Capture the cell that displays the provided text and extract its (x, y) central coordinate. 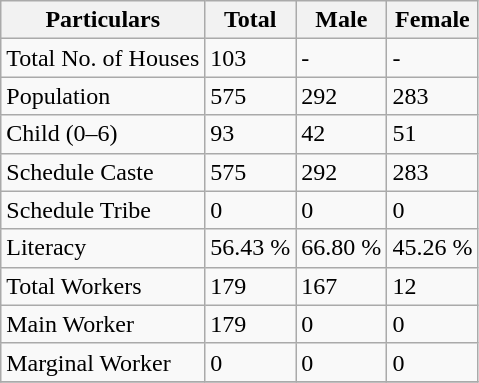
93 (250, 134)
Child (0–6) (103, 134)
Population (103, 96)
45.26 % (432, 248)
51 (432, 134)
Marginal Worker (103, 362)
56.43 % (250, 248)
Total (250, 20)
Female (432, 20)
Male (342, 20)
12 (432, 286)
Total No. of Houses (103, 58)
Schedule Caste (103, 172)
42 (342, 134)
Schedule Tribe (103, 210)
167 (342, 286)
Literacy (103, 248)
103 (250, 58)
Particulars (103, 20)
Main Worker (103, 324)
66.80 % (342, 248)
Total Workers (103, 286)
